Determine the (x, y) coordinate at the center of the cell enclosing the given text.  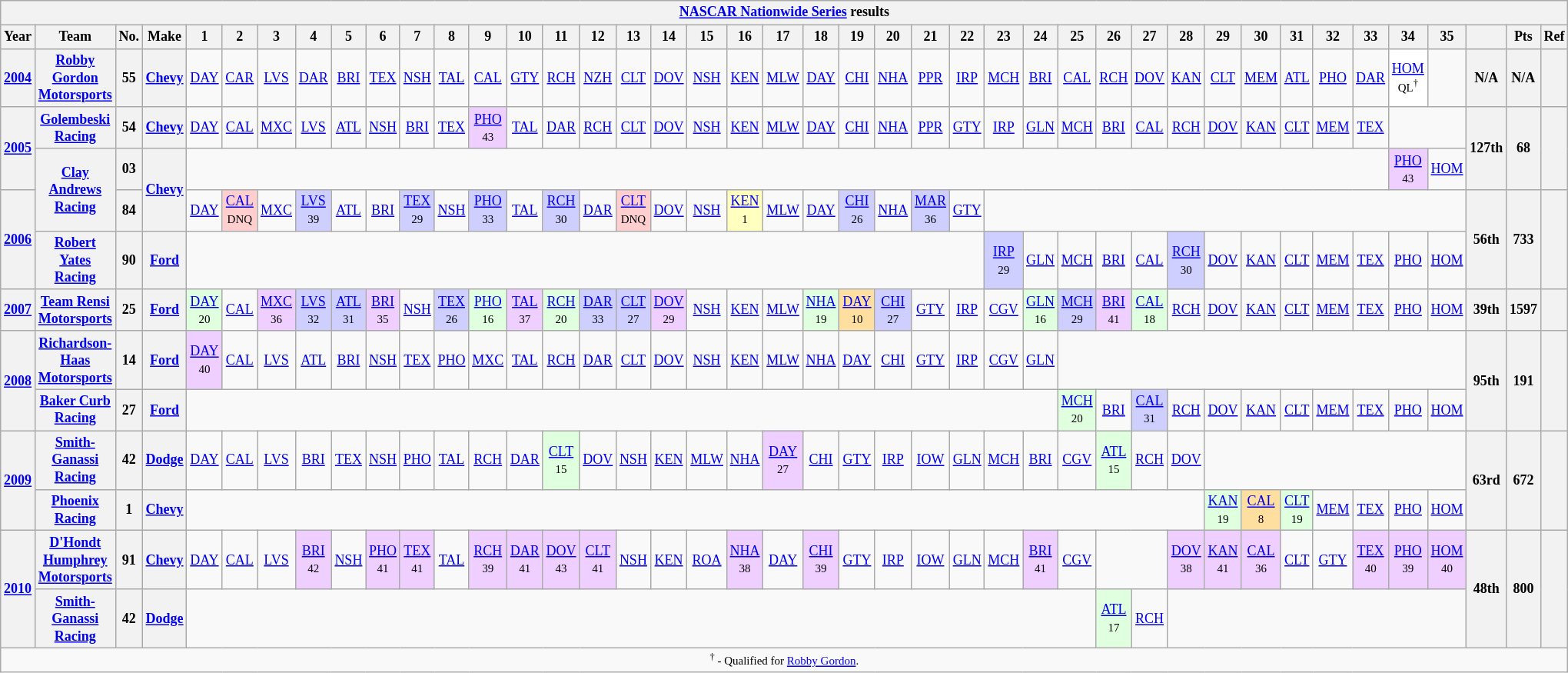
ROA (707, 560)
D'Hondt Humphrey Motorsports (75, 560)
Phoenix Racing (75, 510)
TEX26 (452, 310)
Richardson-Haas Motorsports (75, 360)
CHI26 (857, 211)
56th (1487, 240)
26 (1114, 37)
55 (129, 78)
2010 (18, 589)
2004 (18, 78)
CAL18 (1150, 310)
CAL36 (1261, 560)
17 (782, 37)
39th (1487, 310)
54 (129, 128)
DAY10 (857, 310)
CLT27 (633, 310)
2005 (18, 148)
Baker Curb Racing (75, 410)
CLT41 (598, 560)
DAR33 (598, 310)
No. (129, 37)
7 (417, 37)
Year (18, 37)
2007 (18, 310)
CAL31 (1150, 410)
MXC36 (277, 310)
Clay Andrews Racing (75, 189)
29 (1223, 37)
2008 (18, 381)
20 (893, 37)
34 (1408, 37)
BRI42 (314, 560)
DAY27 (782, 460)
Team Rensi Motorsports (75, 310)
13 (633, 37)
2 (240, 37)
KAN19 (1223, 510)
30 (1261, 37)
21 (931, 37)
RCH39 (488, 560)
DAY40 (204, 360)
KAN41 (1223, 560)
CAR (240, 78)
TEX40 (1371, 560)
Pts (1523, 37)
ATL15 (1114, 460)
NZH (598, 78)
LVS39 (314, 211)
95th (1487, 381)
CALDNQ (240, 211)
800 (1523, 589)
CHI39 (821, 560)
733 (1523, 240)
LVS32 (314, 310)
33 (1371, 37)
127th (1487, 148)
CLT15 (561, 460)
Robby Gordon Motorsports (75, 78)
BRI35 (383, 310)
15 (707, 37)
63rd (1487, 481)
24 (1041, 37)
31 (1297, 37)
4 (314, 37)
PHO39 (1408, 560)
NHA19 (821, 310)
28 (1186, 37)
3 (277, 37)
MCH29 (1077, 310)
ATL17 (1114, 618)
PHO16 (488, 310)
35 (1447, 37)
10 (526, 37)
IRP29 (1004, 260)
MAR36 (931, 211)
90 (129, 260)
RCH20 (561, 310)
9 (488, 37)
DOV43 (561, 560)
CLTDNQ (633, 211)
PHO33 (488, 211)
DOV38 (1186, 560)
KEN1 (745, 211)
19 (857, 37)
ATL31 (349, 310)
22 (967, 37)
48th (1487, 589)
68 (1523, 148)
2006 (18, 240)
DOV29 (669, 310)
03 (129, 169)
672 (1523, 481)
6 (383, 37)
NHA38 (745, 560)
Golembeski Racing (75, 128)
91 (129, 560)
DAR41 (526, 560)
Robert Yates Racing (75, 260)
Make (164, 37)
† - Qualified for Robby Gordon. (784, 660)
CAL8 (1261, 510)
CLT19 (1297, 510)
HOM40 (1447, 560)
DAY20 (204, 310)
12 (598, 37)
CHI27 (893, 310)
84 (129, 211)
NASCAR Nationwide Series results (784, 12)
GLN16 (1041, 310)
32 (1333, 37)
8 (452, 37)
23 (1004, 37)
1597 (1523, 310)
MCH20 (1077, 410)
16 (745, 37)
TEX41 (417, 560)
PHO41 (383, 560)
18 (821, 37)
Team (75, 37)
2009 (18, 481)
11 (561, 37)
TAL37 (526, 310)
191 (1523, 381)
TEX29 (417, 211)
HOMQL† (1408, 78)
Ref (1554, 37)
5 (349, 37)
